Return the [X, Y] coordinate for the center point of the cell that contains the specified text.  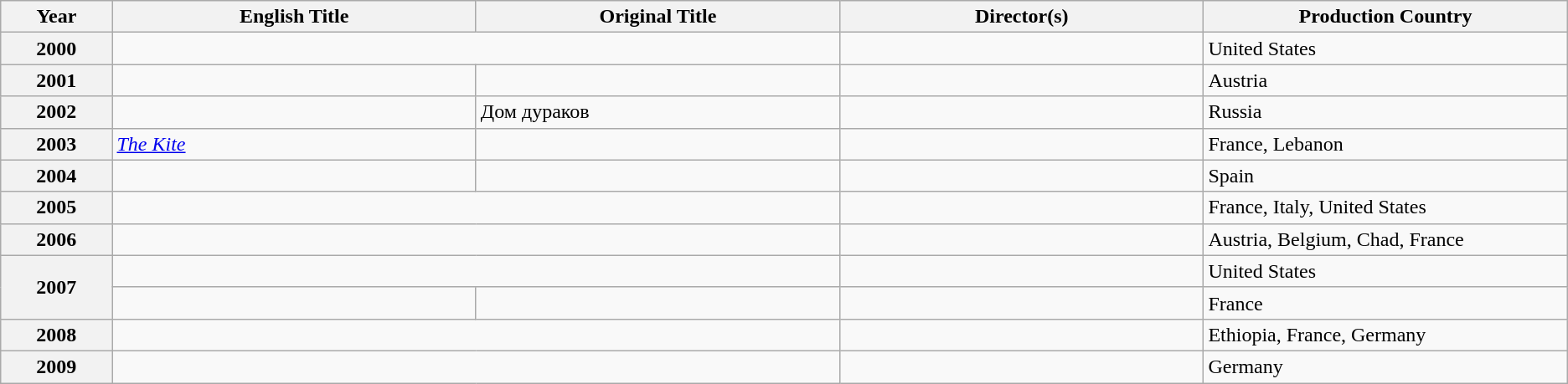
2002 [57, 112]
Дом дураков [658, 112]
France, Italy, United States [1385, 207]
Russia [1385, 112]
Austria [1385, 80]
The Kite [294, 144]
Spain [1385, 176]
France, Lebanon [1385, 144]
2007 [57, 287]
2001 [57, 80]
2000 [57, 49]
Year [57, 17]
2009 [57, 366]
Original Title [658, 17]
Austria, Belgium, Chad, France [1385, 239]
Director(s) [1022, 17]
France [1385, 303]
English Title [294, 17]
2008 [57, 335]
2005 [57, 207]
2003 [57, 144]
Germany [1385, 366]
2004 [57, 176]
2006 [57, 239]
Production Country [1385, 17]
Ethiopia, France, Germany [1385, 335]
